For the text-containing cell, return its midpoint in [X, Y] coordinate format. 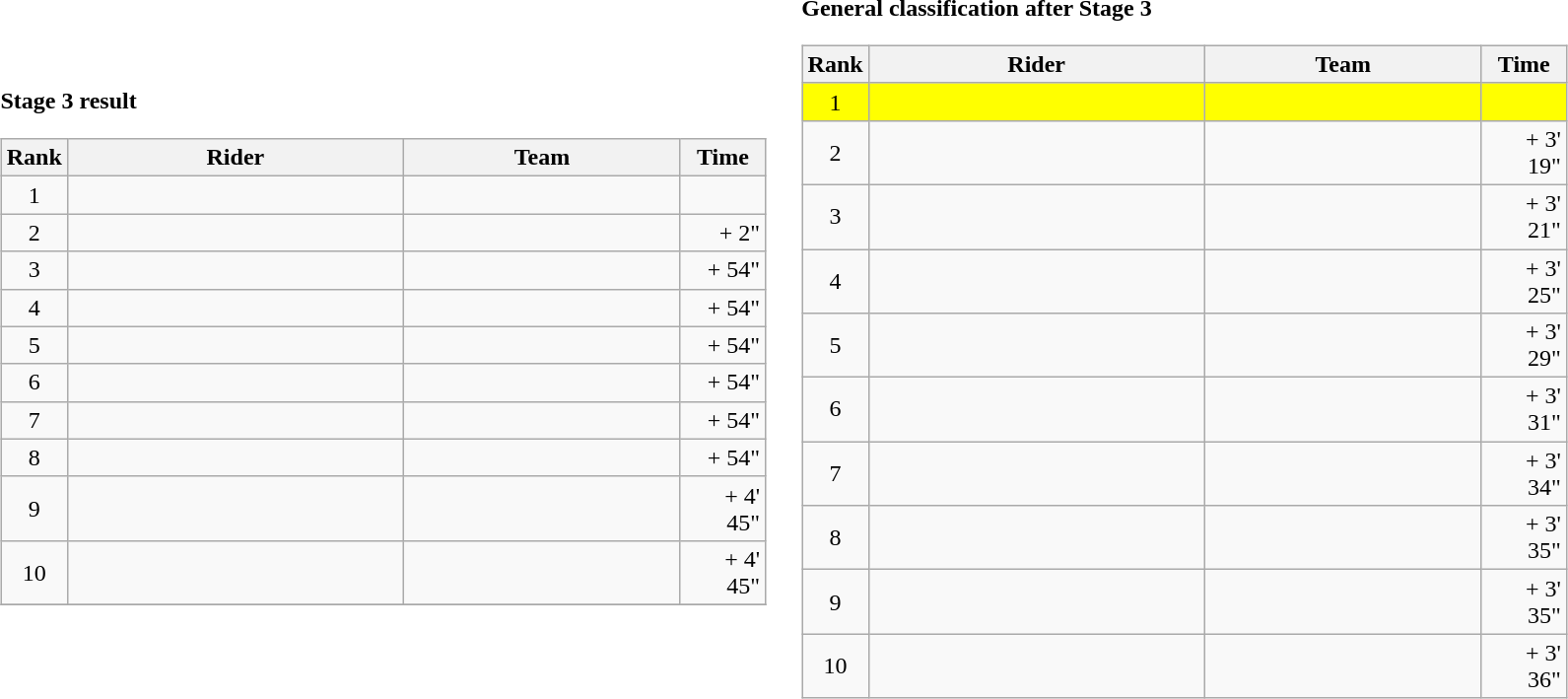
+ 3' 25" [1524, 280]
+ 3' 29" [1524, 345]
+ 3' 19" [1524, 152]
+ 3' 34" [1524, 473]
+ 3' 36" [1524, 666]
+ 2" [722, 233]
+ 3' 21" [1524, 217]
+ 3' 31" [1524, 410]
